Identify which cell holds the provided text, then report its [X, Y] central coordinate. 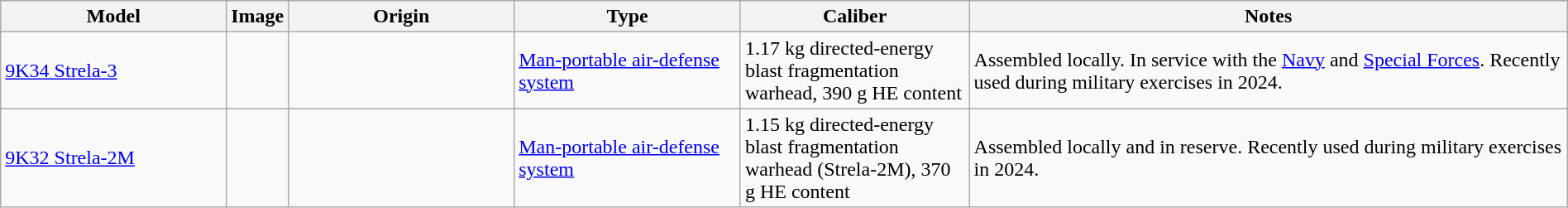
Image [258, 17]
1.17 kg directed-energy blast fragmentation warhead, 390 g HE content [855, 70]
Assembled locally and in reserve. Recently used during military exercises in 2024. [1269, 157]
Caliber [855, 17]
Model [114, 17]
1.15 kg directed-energy blast fragmentation warhead (Strela-2M), 370 g HE content [855, 157]
9K32 Strela-2M [114, 157]
Assembled locally. In service with the Navy and Special Forces. Recently used during military exercises in 2024. [1269, 70]
Type [628, 17]
Origin [402, 17]
9K34 Strela-3 [114, 70]
Notes [1269, 17]
